For the text-containing cell, return its midpoint in (x, y) coordinate format. 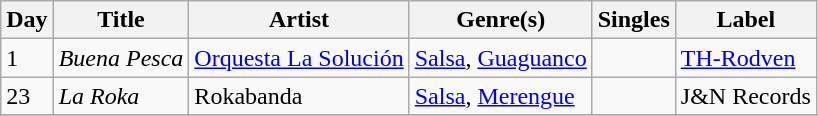
J&N Records (746, 96)
Day (27, 20)
Title (121, 20)
Salsa, Guaguanco (500, 58)
23 (27, 96)
Salsa, Merengue (500, 96)
Orquesta La Solución (299, 58)
Genre(s) (500, 20)
Singles (634, 20)
1 (27, 58)
TH-Rodven (746, 58)
Artist (299, 20)
Label (746, 20)
La Roka (121, 96)
Buena Pesca (121, 58)
Rokabanda (299, 96)
